Locate the cell with the specified text and output its (x, y) center coordinate. 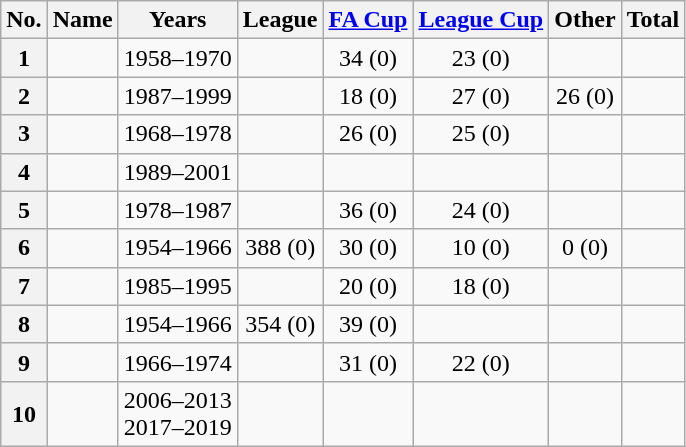
1966–1974 (178, 362)
25 (0) (481, 134)
4 (24, 172)
FA Cup (368, 20)
1989–2001 (178, 172)
1 (24, 58)
0 (0) (585, 248)
5 (24, 210)
2006–20132017–2019 (178, 414)
36 (0) (368, 210)
Total (653, 20)
23 (0) (481, 58)
10 (24, 414)
2 (24, 96)
34 (0) (368, 58)
27 (0) (481, 96)
39 (0) (368, 324)
League Cup (481, 20)
Other (585, 20)
1985–1995 (178, 286)
1958–1970 (178, 58)
3 (24, 134)
League (280, 20)
1968–1978 (178, 134)
Name (82, 20)
31 (0) (368, 362)
Years (178, 20)
388 (0) (280, 248)
1978–1987 (178, 210)
354 (0) (280, 324)
22 (0) (481, 362)
6 (24, 248)
7 (24, 286)
8 (24, 324)
10 (0) (481, 248)
30 (0) (368, 248)
9 (24, 362)
24 (0) (481, 210)
No. (24, 20)
20 (0) (368, 286)
1987–1999 (178, 96)
